Detect which cell encompasses the target text, then output its [x, y] center coordinate. 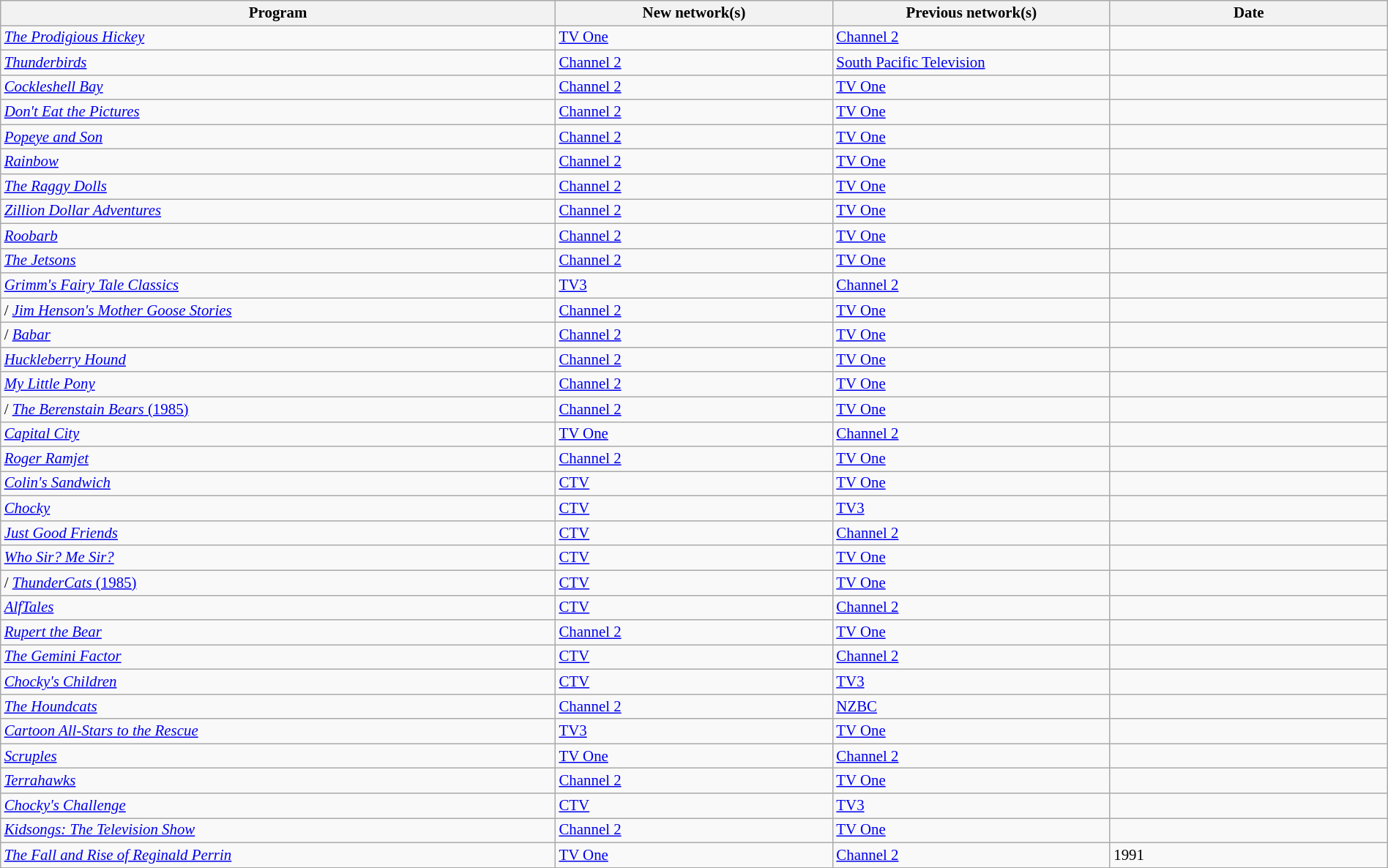
/ Babar [278, 335]
Cockleshell Bay [278, 87]
AlfTales [278, 607]
Grimm's Fairy Tale Classics [278, 285]
South Pacific Television [971, 62]
Terrahawks [278, 781]
Program [278, 13]
Date [1249, 13]
The Raggy Dolls [278, 187]
Previous network(s) [971, 13]
Chocky's Challenge [278, 806]
Cartoon All-Stars to the Rescue [278, 731]
Huckleberry Hound [278, 359]
Capital City [278, 434]
Roger Ramjet [278, 459]
Chocky [278, 509]
Scruples [278, 756]
/ The Berenstain Bears (1985) [278, 409]
/ ThunderCats (1985) [278, 583]
Colin's Sandwich [278, 484]
Kidsongs: The Television Show [278, 831]
/ Jim Henson's Mother Goose Stories [278, 310]
Don't Eat the Pictures [278, 112]
Thunderbirds [278, 62]
Who Sir? Me Sir? [278, 558]
Rupert the Bear [278, 632]
The Fall and Rise of Reginald Perrin [278, 855]
Chocky's Children [278, 681]
Zillion Dollar Adventures [278, 211]
The Prodigious Hickey [278, 37]
The Gemini Factor [278, 657]
The Jetsons [278, 261]
My Little Pony [278, 384]
Roobarb [278, 236]
Rainbow [278, 162]
1991 [1249, 855]
Just Good Friends [278, 533]
New network(s) [694, 13]
The Houndcats [278, 706]
NZBC [971, 706]
Popeye and Son [278, 137]
